Locate the cell with the specified text and output its [X, Y] center coordinate. 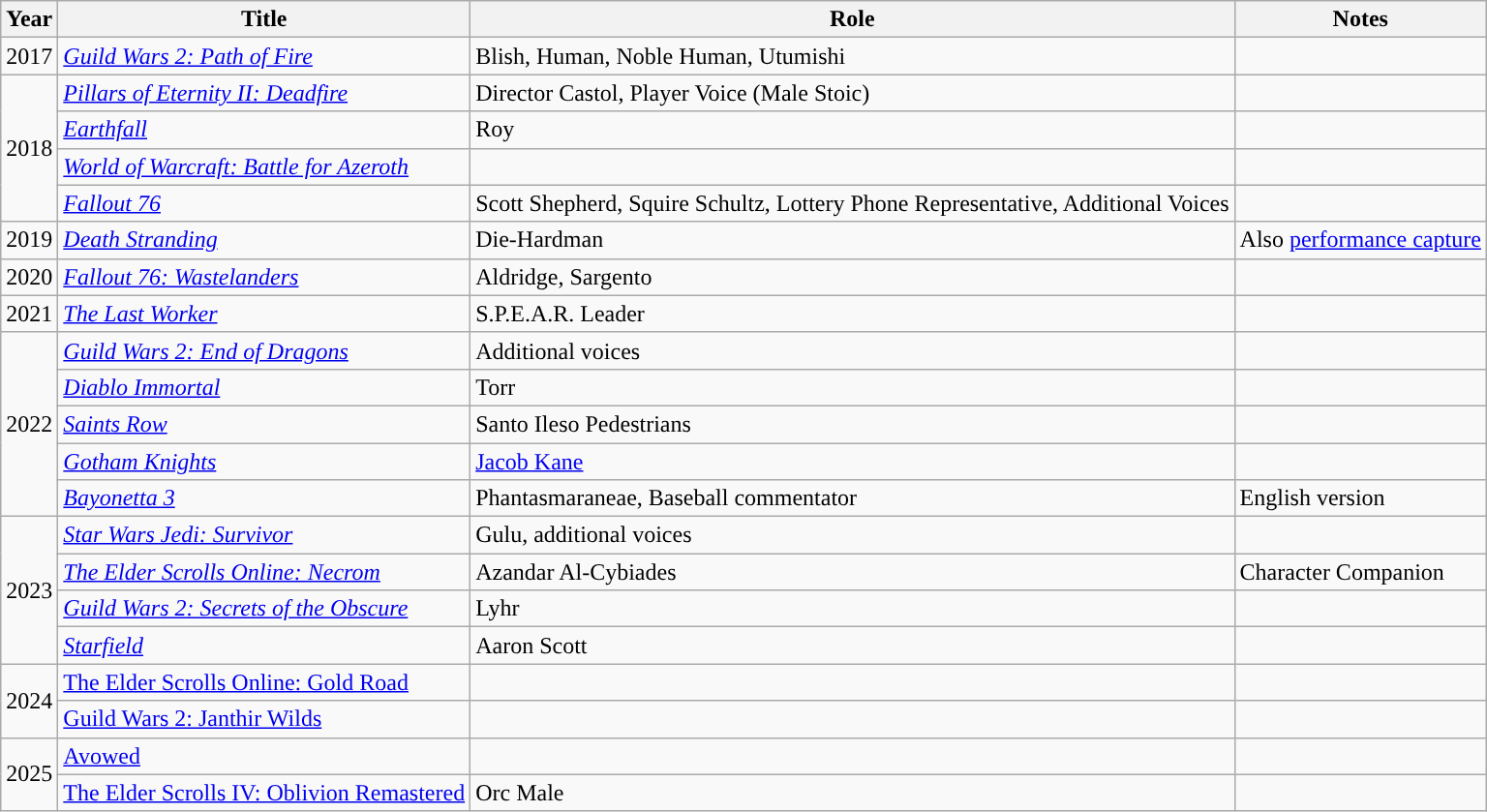
Azandar Al-Cybiades [852, 572]
Roy [852, 130]
Scott Shepherd, Squire Schultz, Lottery Phone Representative, Additional Voices [852, 203]
Blish, Human, Noble Human, Utumishi [852, 56]
The Elder Scrolls Online: Necrom [264, 572]
Death Stranding [264, 240]
The Elder Scrolls Online: Gold Road [264, 682]
Gotham Knights [264, 462]
Title [264, 19]
2019 [29, 240]
Notes [1360, 19]
Gulu, additional voices [852, 535]
Character Companion [1360, 572]
Fallout 76: Wastelanders [264, 277]
Fallout 76 [264, 203]
Role [852, 19]
Bayonetta 3 [264, 498]
Star Wars Jedi: Survivor [264, 535]
S.P.E.A.R. Leader [852, 314]
Avowed [264, 756]
Guild Wars 2: Secrets of the Obscure [264, 609]
2021 [29, 314]
Director Castol, Player Voice (Male Stoic) [852, 93]
Torr [852, 387]
Orc Male [852, 793]
Die-Hardman [852, 240]
Guild Wars 2: Janthir Wilds [264, 719]
Also performance capture [1360, 240]
Starfield [264, 646]
The Elder Scrolls IV: Oblivion Remastered [264, 793]
Saints Row [264, 424]
2023 [29, 590]
Earthfall [264, 130]
Aldridge, Sargento [852, 277]
2024 [29, 701]
2020 [29, 277]
World of Warcraft: Battle for Azeroth [264, 166]
Santo Ileso Pedestrians [852, 424]
Year [29, 19]
Guild Wars 2: End of Dragons [264, 350]
English version [1360, 498]
Additional voices [852, 350]
2017 [29, 56]
Phantasmaraneae, Baseball commentator [852, 498]
Guild Wars 2: Path of Fire [264, 56]
The Last Worker [264, 314]
Aaron Scott [852, 646]
Lyhr [852, 609]
Diablo Immortal [264, 387]
Pillars of Eternity II: Deadfire [264, 93]
2018 [29, 148]
2022 [29, 424]
Jacob Kane [852, 462]
2025 [29, 774]
